Detect which cell encompasses the target text, then output its [X, Y] center coordinate. 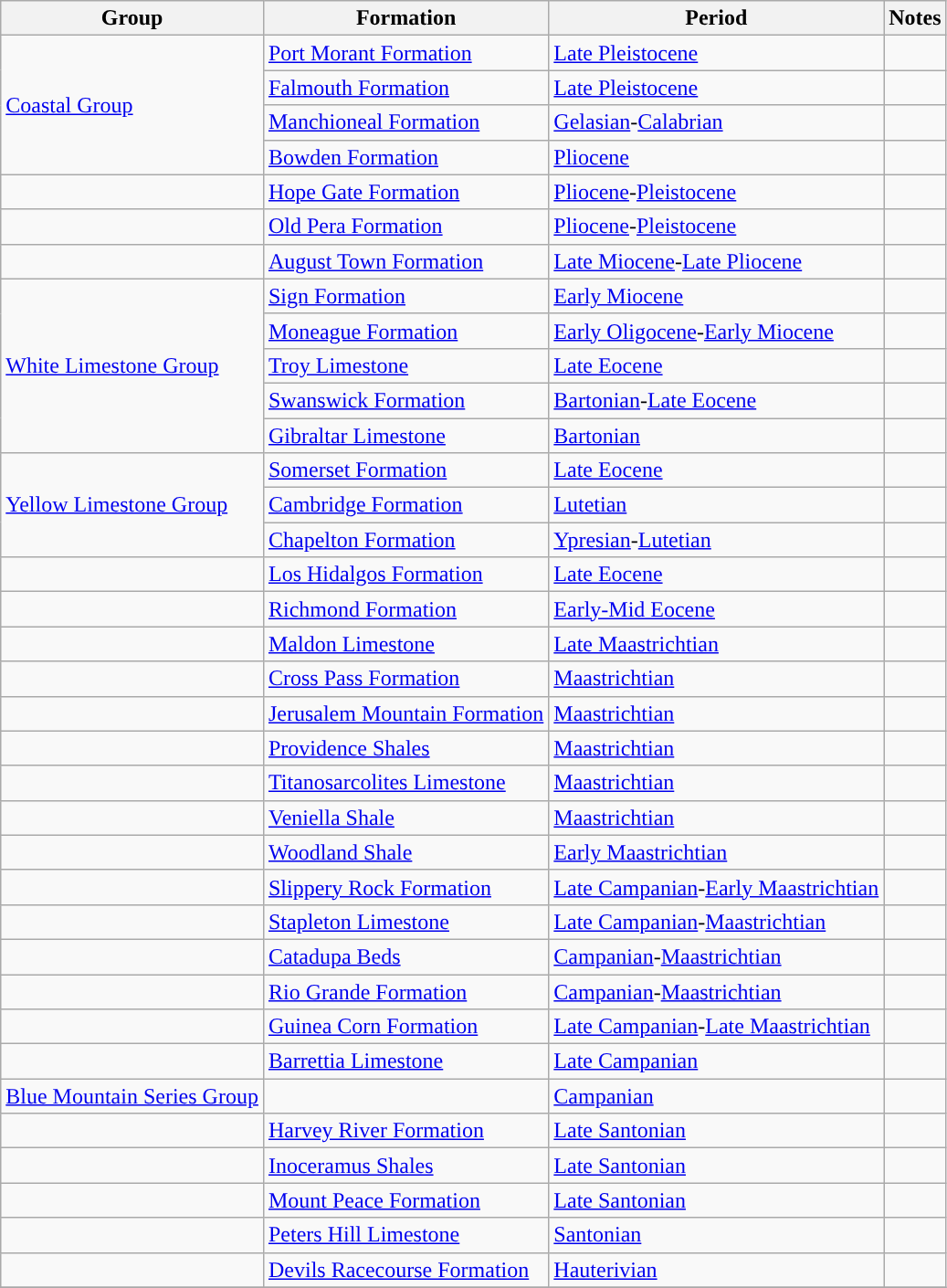
Santonian [716, 1235]
Port Morant Formation [405, 53]
Bowden Formation [405, 157]
Bartonian-Late Eocene [716, 400]
Swanswick Formation [405, 400]
Hope Gate Formation [405, 192]
Blue Mountain Series Group [132, 1096]
Troy Limestone [405, 365]
White Limestone Group [132, 365]
Richmond Formation [405, 609]
Late Campanian [716, 1061]
Titanosarcolites Limestone [405, 783]
Old Pera Formation [405, 227]
Formation [405, 18]
Chapelton Formation [405, 540]
Period [716, 18]
Late Campanian-Maastrichtian [716, 922]
Barrettia Limestone [405, 1061]
Los Hidalgos Formation [405, 575]
Moneague Formation [405, 331]
Harvey River Formation [405, 1131]
Late Miocene-Late Pliocene [716, 261]
Inoceramus Shales [405, 1166]
Yellow Limestone Group [132, 505]
Woodland Shale [405, 852]
Jerusalem Mountain Formation [405, 713]
Veniella Shale [405, 818]
Early-Mid Eocene [716, 609]
Catadupa Beds [405, 956]
August Town Formation [405, 261]
Early Maastrichtian [716, 852]
Notes [915, 18]
Devils Racecourse Formation [405, 1270]
Peters Hill Limestone [405, 1235]
Somerset Formation [405, 470]
Providence Shales [405, 748]
Coastal Group [132, 105]
Cambridge Formation [405, 505]
Falmouth Formation [405, 88]
Cross Pass Formation [405, 679]
Pliocene [716, 157]
Maldon Limestone [405, 644]
Slippery Rock Formation [405, 887]
Early Miocene [716, 296]
Group [132, 18]
Stapleton Limestone [405, 922]
Hauterivian [716, 1270]
Mount Peace Formation [405, 1200]
Late Maastrichtian [716, 644]
Rio Grande Formation [405, 991]
Ypresian-Lutetian [716, 540]
Gelasian-Calabrian [716, 122]
Manchioneal Formation [405, 122]
Campanian [716, 1096]
Lutetian [716, 505]
Early Oligocene-Early Miocene [716, 331]
Guinea Corn Formation [405, 1027]
Bartonian [716, 436]
Sign Formation [405, 296]
Gibraltar Limestone [405, 436]
Late Campanian-Early Maastrichtian [716, 887]
Late Campanian-Late Maastrichtian [716, 1027]
